Capture the cell that displays the provided text and extract its [x, y] central coordinate. 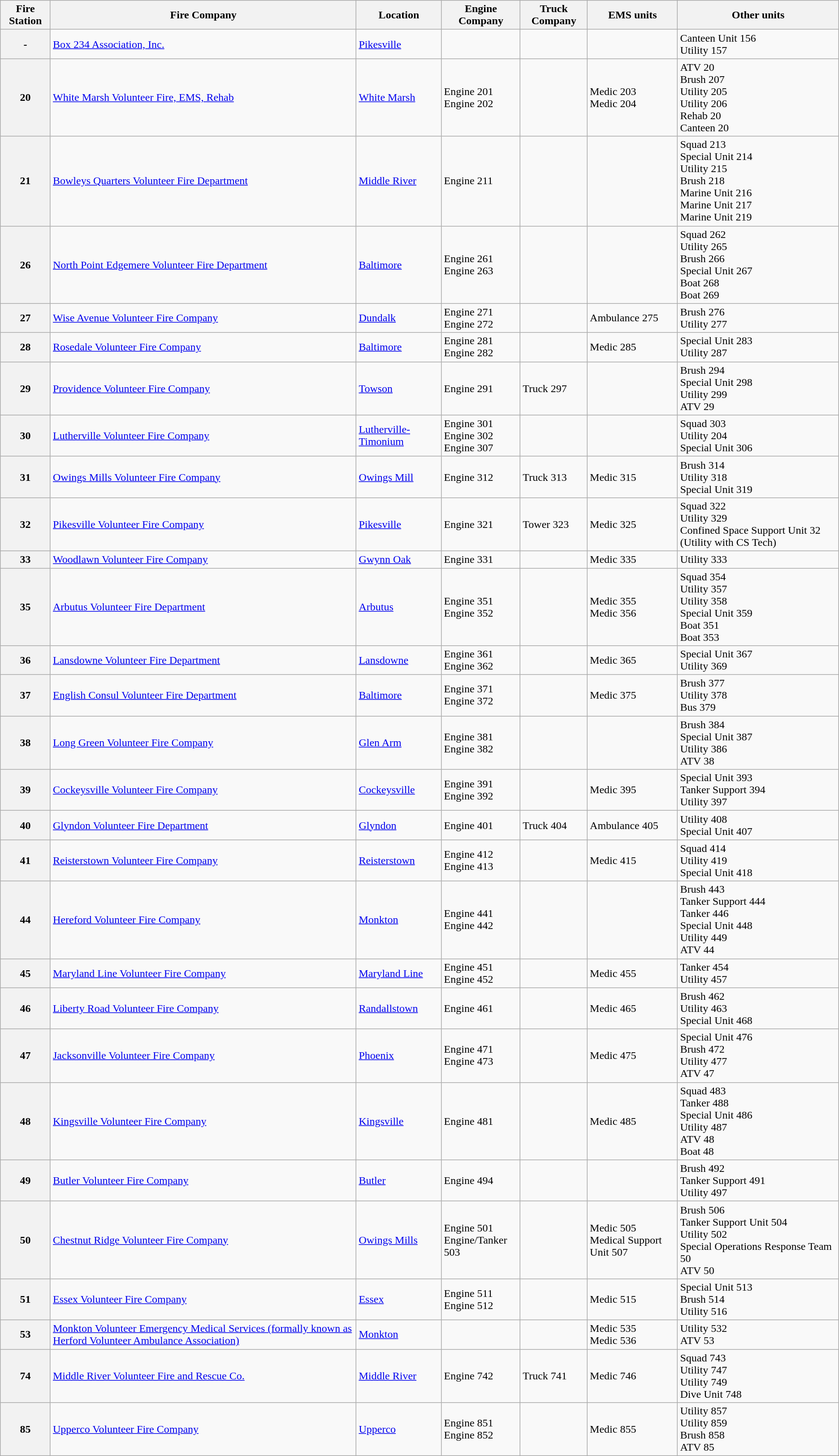
Engine 271Engine 272 [481, 318]
Middle River Volunteer Fire and Rescue Co. [203, 1376]
39 [26, 790]
74 [26, 1376]
Jacksonville Volunteer Fire Company [203, 1056]
Tanker 454Utility 457 [758, 973]
Fire Company [203, 15]
Truck 741 [554, 1376]
38 [26, 743]
Engine Company [481, 15]
Medic 455 [633, 973]
Canteen Unit 156Utility 157 [758, 44]
41 [26, 860]
Fire Station [26, 15]
Upperco [399, 1430]
Glyndon [399, 825]
Utility 333 [758, 559]
Medic 315 [633, 477]
Utility 532ATV 53 [758, 1335]
37 [26, 696]
40 [26, 825]
Cockeysville [399, 790]
Medic 203Medic 204 [633, 98]
Providence Volunteer Fire Company [203, 388]
Special Unit 393Tanker Support 394Utility 397 [758, 790]
Essex Volunteer Fire Company [203, 1299]
English Consul Volunteer Fire Department [203, 696]
Essex [399, 1299]
Squad 262Utility 265Brush 266Special Unit 267Boat 268Boat 269 [758, 264]
Glyndon Volunteer Fire Department [203, 825]
Medic 285 [633, 347]
Engine 291 [481, 388]
EMS units [633, 15]
Engine 201Engine 202 [481, 98]
47 [26, 1056]
Truck 297 [554, 388]
21 [26, 181]
Pikesville Volunteer Fire Company [203, 524]
Lansdowne [399, 661]
Engine 851Engine 852 [481, 1430]
Reisterstown Volunteer Fire Company [203, 860]
Dundalk [399, 318]
Special Unit 513Brush 514Utility 516 [758, 1299]
Reisterstown [399, 860]
Truck 404 [554, 825]
Wise Avenue Volunteer Fire Company [203, 318]
Medic 855 [633, 1430]
53 [26, 1335]
Hereford Volunteer Fire Company [203, 920]
50 [26, 1240]
Engine 501Engine/Tanker 503 [481, 1240]
Brush 443Tanker Support 444Tanker 446Special Unit 448Utility 449ATV 44 [758, 920]
36 [26, 661]
Bowleys Quarters Volunteer Fire Department [203, 181]
Lutherville-Timonium [399, 436]
Squad 483Tanker 488Special Unit 486Utility 487ATV 48Boat 48 [758, 1121]
Engine 351Engine 352 [481, 607]
26 [26, 264]
Butler [399, 1180]
Maryland Line Volunteer Fire Company [203, 973]
Squad 354Utility 357Utility 358Special Unit 359Boat 351Boat 353 [758, 607]
Squad 303Utility 204Special Unit 306 [758, 436]
Squad 743Utility 747Utility 749Dive Unit 748 [758, 1376]
Glen Arm [399, 743]
Rosedale Volunteer Fire Company [203, 347]
46 [26, 1008]
Brush 462Utility 463Special Unit 468 [758, 1008]
Brush 492Tanker Support 491Utility 497 [758, 1180]
Brush 506Tanker Support Unit 504Utility 502Special Operations Response Team 50ATV 50 [758, 1240]
Engine 321 [481, 524]
Location [399, 15]
Monkton Volunteer Emergency Medical Services (formally known as Herford Volunteer Ambulance Association) [203, 1335]
Medic 335 [633, 559]
Box 234 Association, Inc. [203, 44]
Engine 481 [481, 1121]
Liberty Road Volunteer Fire Company [203, 1008]
Owings Mill [399, 477]
Utility 408Special Unit 407 [758, 825]
Medic 415 [633, 860]
Medic 746 [633, 1376]
Arbutus [399, 607]
Chestnut Ridge Volunteer Fire Company [203, 1240]
85 [26, 1430]
Truck Company [554, 15]
Engine 461 [481, 1008]
Brush 384Special Unit 387Utility 386ATV 38 [758, 743]
Tower 323 [554, 524]
Engine 312 [481, 477]
Brush 276Utility 277 [758, 318]
Medic 355Medic 356 [633, 607]
Engine 261Engine 263 [481, 264]
Long Green Volunteer Fire Company [203, 743]
Owings Mills [399, 1240]
Maryland Line [399, 973]
Medic 395 [633, 790]
45 [26, 973]
Squad 322Utility 329Confined Space Support Unit 32 (Utility with CS Tech) [758, 524]
Owings Mills Volunteer Fire Company [203, 477]
Utility 857Utility 859Brush 858ATV 85 [758, 1430]
Truck 313 [554, 477]
Arbutus Volunteer Fire Department [203, 607]
Ambulance 275 [633, 318]
Medic 475 [633, 1056]
Medic 535Medic 536 [633, 1335]
Medic 465 [633, 1008]
Engine 471Engine 473 [481, 1056]
Engine 381Engine 382 [481, 743]
Medic 365 [633, 661]
Kingsville Volunteer Fire Company [203, 1121]
51 [26, 1299]
30 [26, 436]
Upperco Volunteer Fire Company [203, 1430]
27 [26, 318]
Squad 213Special Unit 214Utility 215Brush 218Marine Unit 216Marine Unit 217Marine Unit 219 [758, 181]
Medic 515 [633, 1299]
Towson [399, 388]
Engine 371Engine 372 [481, 696]
Lansdowne Volunteer Fire Department [203, 661]
Engine 451Engine 452 [481, 973]
Other units [758, 15]
Special Unit 283Utility 287 [758, 347]
White Marsh [399, 98]
Brush 314Utility 318Special Unit 319 [758, 477]
31 [26, 477]
49 [26, 1180]
33 [26, 559]
Engine 742 [481, 1376]
35 [26, 607]
Engine 301Engine 302Engine 307 [481, 436]
Engine 331 [481, 559]
Butler Volunteer Fire Company [203, 1180]
White Marsh Volunteer Fire, EMS, Rehab [203, 98]
48 [26, 1121]
Engine 391Engine 392 [481, 790]
Woodlawn Volunteer Fire Company [203, 559]
Special Unit 367Utility 369 [758, 661]
Engine 441Engine 442 [481, 920]
Engine 494 [481, 1180]
Special Unit 476Brush 472Utility 477ATV 47 [758, 1056]
Engine 211 [481, 181]
32 [26, 524]
Randallstown [399, 1008]
Brush 294Special Unit 298Utility 299ATV 29 [758, 388]
Kingsville [399, 1121]
Engine 361Engine 362 [481, 661]
Engine 401 [481, 825]
Medic 505Medical Support Unit 507 [633, 1240]
Brush 377Utility 378Bus 379 [758, 696]
28 [26, 347]
Squad 414Utility 419Special Unit 418 [758, 860]
44 [26, 920]
Engine 412Engine 413 [481, 860]
Ambulance 405 [633, 825]
Engine 281Engine 282 [481, 347]
Engine 511Engine 512 [481, 1299]
Gwynn Oak [399, 559]
Phoenix [399, 1056]
20 [26, 98]
Medic 375 [633, 696]
29 [26, 388]
- [26, 44]
Medic 325 [633, 524]
North Point Edgemere Volunteer Fire Department [203, 264]
Cockeysville Volunteer Fire Company [203, 790]
Medic 485 [633, 1121]
ATV 20Brush 207Utility 205Utility 206Rehab 20Canteen 20 [758, 98]
Lutherville Volunteer Fire Company [203, 436]
